Pinpoint the cell where the given text exists, returning its (X, Y) midpoint coordinate. 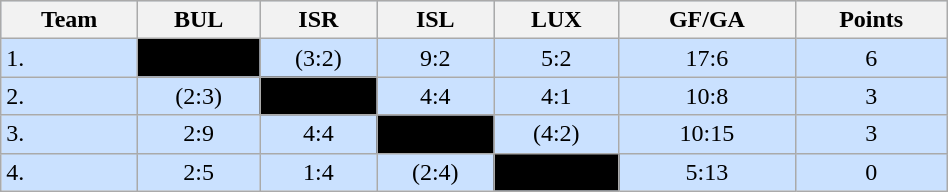
2:5 (199, 172)
5:13 (707, 172)
9:2 (436, 58)
10:8 (707, 96)
1. (70, 58)
(2:4) (436, 172)
6 (871, 58)
Points (871, 20)
ISL (436, 20)
BUL (199, 20)
(3:2) (318, 58)
0 (871, 172)
LUX (556, 20)
(2:3) (199, 96)
10:15 (707, 134)
17:6 (707, 58)
2. (70, 96)
Team (70, 20)
ISR (318, 20)
4:1 (556, 96)
(4:2) (556, 134)
GF/GA (707, 20)
3. (70, 134)
5:2 (556, 58)
1:4 (318, 172)
2:9 (199, 134)
4. (70, 172)
